Scan for the cell matching the given text and deliver its [X, Y] coordinate at center. 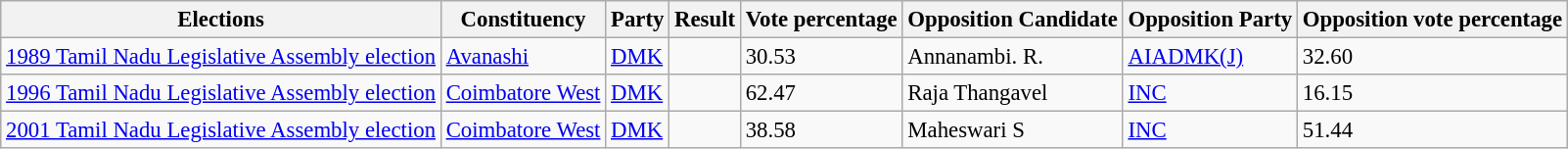
Elections [221, 20]
2001 Tamil Nadu Legislative Assembly election [221, 130]
51.44 [1432, 130]
AIADMK(J) [1210, 57]
1996 Tamil Nadu Legislative Assembly election [221, 93]
Party [638, 20]
Vote percentage [821, 20]
1989 Tamil Nadu Legislative Assembly election [221, 57]
62.47 [821, 93]
Opposition Candidate [1012, 20]
Constituency [523, 20]
16.15 [1432, 93]
Avanashi [523, 57]
32.60 [1432, 57]
Opposition vote percentage [1432, 20]
Annanambi. R. [1012, 57]
Maheswari S [1012, 130]
Result [705, 20]
38.58 [821, 130]
Opposition Party [1210, 20]
30.53 [821, 57]
Raja Thangavel [1012, 93]
